Search for the cell housing the specified text and yield its (X, Y) center coordinate. 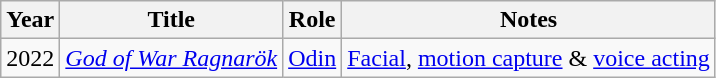
Facial, motion capture & voice acting (529, 58)
Notes (529, 20)
Title (172, 20)
Year (30, 20)
Role (312, 20)
2022 (30, 58)
Odin (312, 58)
God of War Ragnarök (172, 58)
